From the cell containing the given text, extract its center point as [x, y] coordinate. 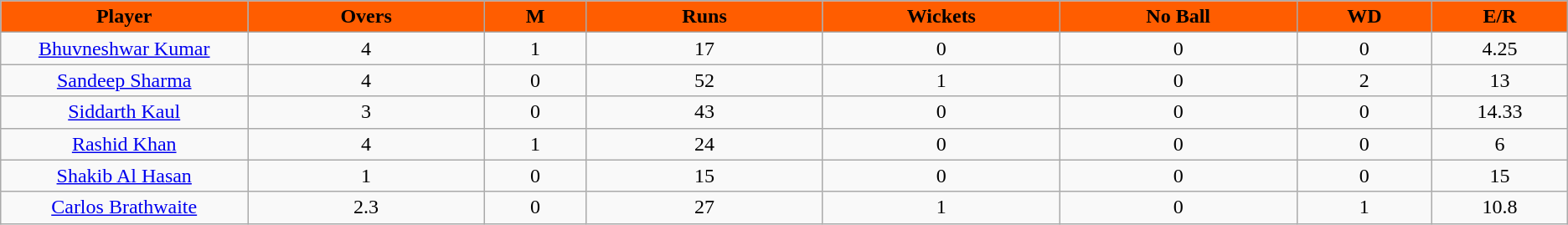
Siddarth Kaul [124, 112]
52 [705, 80]
3 [367, 112]
Shakib Al Hasan [124, 176]
27 [705, 207]
WD [1364, 17]
24 [705, 144]
Carlos Brathwaite [124, 207]
Bhuvneshwar Kumar [124, 49]
Wickets [941, 17]
10.8 [1500, 207]
2.3 [367, 207]
43 [705, 112]
4.25 [1500, 49]
No Ball [1178, 17]
13 [1500, 80]
Player [124, 17]
Runs [705, 17]
Overs [367, 17]
17 [705, 49]
Sandeep Sharma [124, 80]
M [534, 17]
E/R [1500, 17]
14.33 [1500, 112]
6 [1500, 144]
2 [1364, 80]
Rashid Khan [124, 144]
